Capture the cell that displays the provided text and extract its (X, Y) central coordinate. 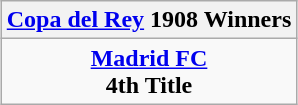
Madrid FC4th Title (149, 72)
Copa del Rey 1908 Winners (149, 20)
